Extract the (X, Y) coordinate from the center of the cell holding the provided text.  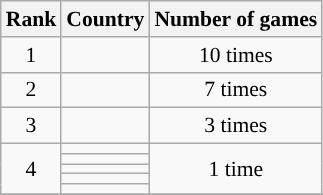
3 (32, 126)
4 (32, 170)
7 times (236, 90)
3 times (236, 126)
Country (105, 19)
2 (32, 90)
1 time (236, 170)
Rank (32, 19)
1 (32, 55)
10 times (236, 55)
Number of games (236, 19)
